Output the [x, y] coordinate of the center of the cell containing the given text.  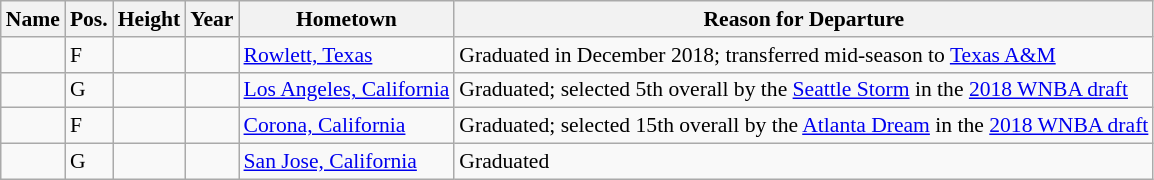
Name [33, 19]
Corona, California [347, 126]
Graduated; selected 15th overall by the Atlanta Dream in the 2018 WNBA draft [804, 126]
Graduated in December 2018; transferred mid-season to Texas A&M [804, 55]
Year [212, 19]
Graduated [804, 162]
Pos. [89, 19]
Reason for Departure [804, 19]
Graduated; selected 5th overall by the Seattle Storm in the 2018 WNBA draft [804, 90]
San Jose, California [347, 162]
Height [149, 19]
Rowlett, Texas [347, 55]
Los Angeles, California [347, 90]
Hometown [347, 19]
